Extract the (x, y) coordinate from the center of the cell holding the provided text.  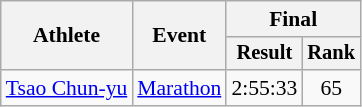
2:55:33 (264, 88)
Athlete (67, 36)
Event (179, 36)
Rank (331, 54)
Final (293, 19)
Marathon (179, 88)
65 (331, 88)
Tsao Chun-yu (67, 88)
Result (264, 54)
